Identify which cell holds the provided text, then report its (x, y) central coordinate. 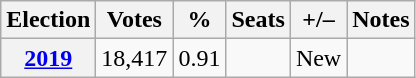
Notes (381, 20)
+/– (318, 20)
% (200, 20)
Seats (258, 20)
Votes (134, 20)
2019 (48, 58)
New (318, 58)
18,417 (134, 58)
Election (48, 20)
0.91 (200, 58)
